Return [X, Y] of the center of cell containing provided text 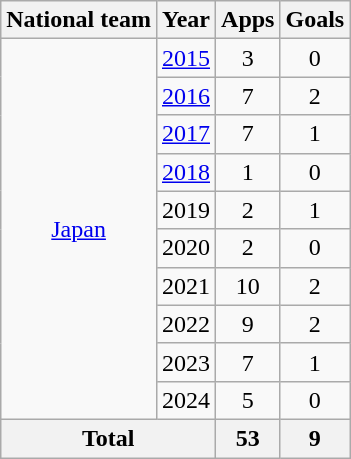
5 [248, 400]
2022 [186, 324]
10 [248, 286]
2020 [186, 248]
2018 [186, 172]
2023 [186, 362]
2016 [186, 96]
3 [248, 58]
2019 [186, 210]
2017 [186, 134]
Apps [248, 20]
2015 [186, 58]
Total [108, 438]
Year [186, 20]
2024 [186, 400]
2021 [186, 286]
Goals [315, 20]
53 [248, 438]
Japan [79, 230]
National team [79, 20]
